Determine the [x, y] coordinate at the center of the cell enclosing the given text.  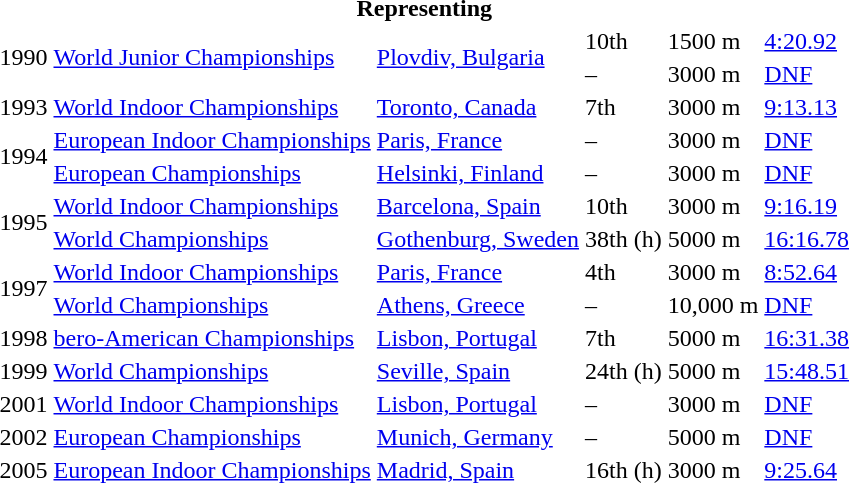
Barcelona, Spain [478, 206]
bero-American Championships [212, 338]
Munich, Germany [478, 437]
Toronto, Canada [478, 107]
Gothenburg, Sweden [478, 239]
4th [623, 272]
38th (h) [623, 239]
10,000 m [713, 305]
1500 m [713, 41]
European Indoor Championships [212, 140]
Athens, Greece [478, 305]
Helsinki, Finland [478, 173]
Plovdiv, Bulgaria [478, 58]
24th (h) [623, 371]
Seville, Spain [478, 371]
World Junior Championships [212, 58]
